For the text-containing cell, return its midpoint in (X, Y) coordinate format. 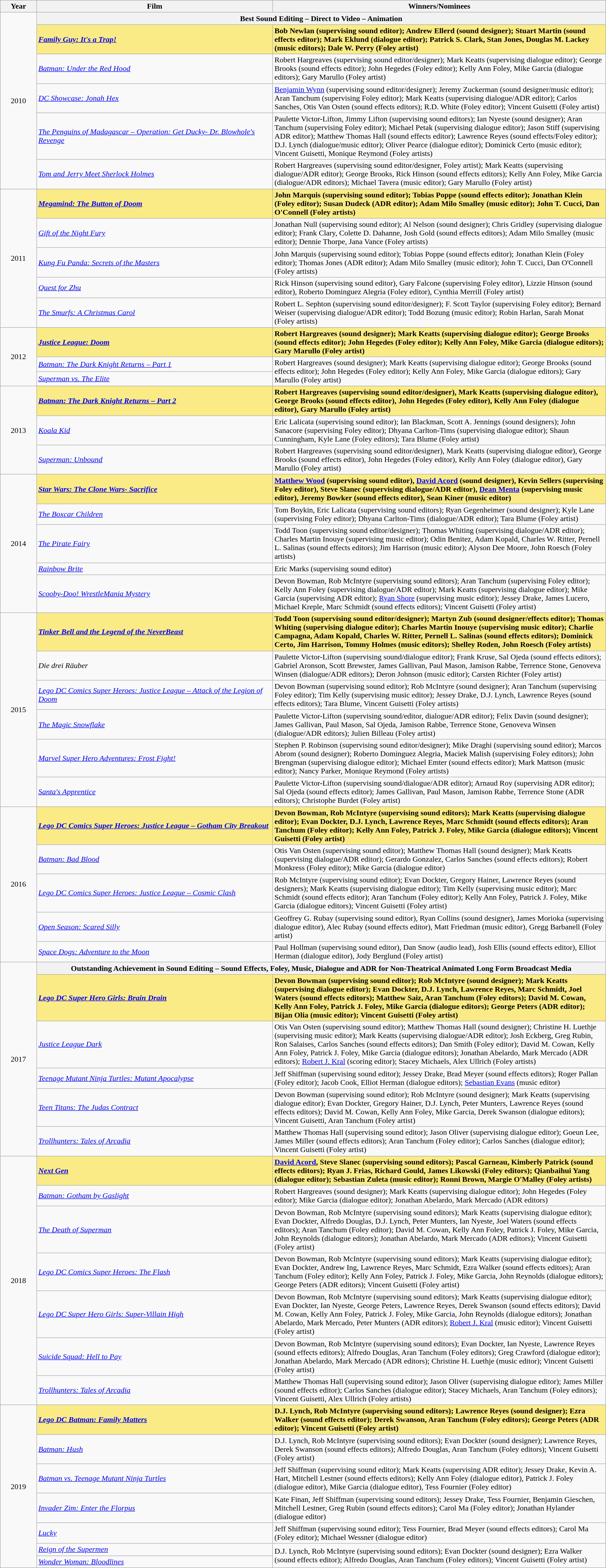
Batman: Bad Blood (155, 859)
Lego DC Comics Super Heroes: Justice League – Attack of the Legion of Doom (155, 695)
Quest for Zhu (155, 288)
Outstanding Achievement in Sound Editing – Sound Effects, Foley, Music, Dialogue and ADR for Non-Theatrical Animated Long Form Broadcast Media (321, 968)
Justice League: Doom (155, 342)
2018 (19, 1280)
Suicide Squad: Hell to Pay (155, 1357)
Die drei Räuber (155, 665)
Star Wars: The Clone Wars- Sacrifice (155, 489)
Invader Zim: Enter the Florpus (155, 1508)
Space Dogs: Adventure to the Moon (155, 952)
2014 (19, 544)
Eric Marks (supervising sound editor) (439, 569)
Superman vs. The Elite (155, 379)
Teenage Mutant Ninja Turtles: Mutant Apocalypse (155, 1078)
Gift of the Night Fury (155, 233)
The Death of Superman (155, 1229)
Megamind: The Button of Doom (155, 204)
The Penguins of Madagascar – Operation: Get Ducky- Dr. Blowhole's Revenge (155, 136)
Best Sound Editing – Direct to Video – Animation (321, 19)
2010 (19, 101)
Winners/Nominees (439, 6)
Marvel Super Hero Adventures: Frost Fight! (155, 758)
The Smurfs: A Christmas Carol (155, 312)
The Magic Snowflake (155, 724)
The Pirate Fairy (155, 544)
Tom and Jerry Meet Sherlock Holmes (155, 174)
Batman: Gotham by Gaslight (155, 1195)
2013 (19, 430)
Lego DC Super Hero Girls: Super-Villain High (155, 1314)
2012 (19, 357)
2016 (19, 884)
Kung Fu Panda: Secrets of the Masters (155, 262)
Batman: Under the Red Hood (155, 69)
Family Guy: It's a Trap! (155, 39)
The Boxcar Children (155, 514)
2015 (19, 710)
Justice League Dark (155, 1044)
Reign of the Supermen (155, 1549)
Open Season: Scared Silly (155, 927)
Lucky (155, 1533)
Year (19, 6)
Tinker Bell and the Legend of the NeverBeast (155, 632)
Koala Kid (155, 430)
Lego DC Comics Super Heroes: The Flash (155, 1272)
Santa's Apprentice (155, 792)
Batman: Hush (155, 1449)
Lego DC Batman: Family Matters (155, 1420)
Batman: The Dark Knight Returns – Part 2 (155, 401)
Batman vs. Teenage Mutant Ninja Turtles (155, 1479)
2011 (19, 258)
Lego DC Comics Super Heroes: Justice League – Gotham City Breakout (155, 826)
Lego DC Comics Super Heroes: Justice League – Cosmic Clash (155, 893)
Lego DC Super Hero Girls: Brain Drain (155, 998)
Next Gen (155, 1171)
Batman: The Dark Knight Returns – Part 1 (155, 364)
2019 (19, 1486)
Film (155, 6)
2017 (19, 1059)
DC Showcase: Jonah Hex (155, 98)
Rainbow Brite (155, 569)
Superman: Unbound (155, 460)
Wonder Woman: Bloodlines (155, 1562)
Teen Titans: The Judas Contract (155, 1107)
Scooby-Doo! WrestleMania Mystery (155, 594)
